Determine the (X, Y) coordinate at the center of the cell enclosing the given text.  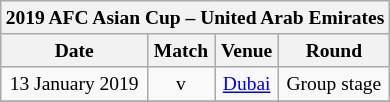
v (180, 84)
Dubai (247, 84)
Date (74, 50)
2019 AFC Asian Cup – United Arab Emirates (195, 18)
Match (180, 50)
Venue (247, 50)
13 January 2019 (74, 84)
Round (334, 50)
Group stage (334, 84)
